Return [X, Y] of the center of cell containing provided text 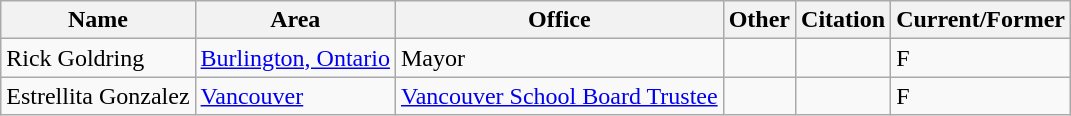
Vancouver School Board Trustee [559, 96]
Name [98, 20]
Area [295, 20]
Vancouver [295, 96]
Office [559, 20]
Burlington, Ontario [295, 58]
Current/Former [981, 20]
Rick Goldring [98, 58]
Estrellita Gonzalez [98, 96]
Mayor [559, 58]
Other [759, 20]
Citation [844, 20]
